Scan for the cell matching the given text and deliver its [x, y] coordinate at center. 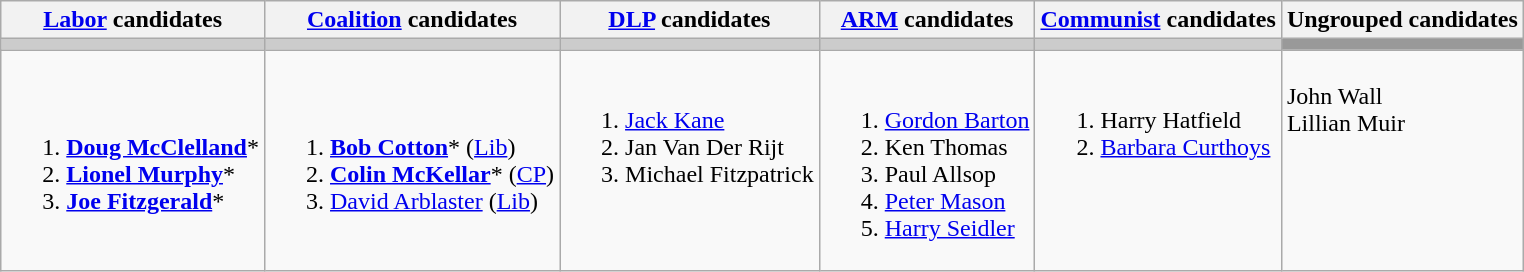
Ungrouped candidates [1402, 20]
Coalition candidates [412, 20]
Communist candidates [1158, 20]
Doug McClelland*Lionel Murphy*Joe Fitzgerald* [133, 160]
Harry HatfieldBarbara Curthoys [1158, 160]
Bob Cotton* (Lib)Colin McKellar* (CP)David Arblaster (Lib) [412, 160]
Labor candidates [133, 20]
DLP candidates [690, 20]
Gordon BartonKen ThomasPaul AllsopPeter MasonHarry Seidler [927, 160]
John Wall Lillian Muir [1402, 160]
ARM candidates [927, 20]
Jack KaneJan Van Der RijtMichael Fitzpatrick [690, 160]
